Extract the (X, Y) coordinate from the center of the cell holding the provided text.  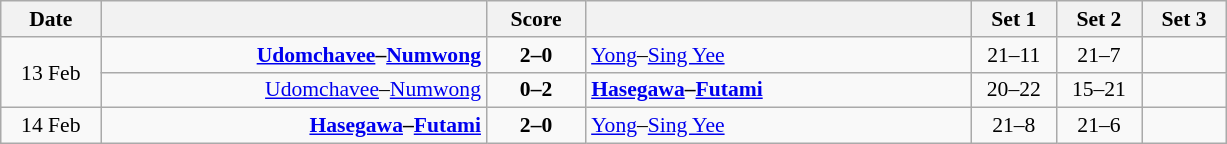
Set 3 (1184, 19)
Set 1 (1014, 19)
21–6 (1098, 126)
15–21 (1098, 90)
0–2 (536, 90)
21–8 (1014, 126)
Date (51, 19)
Score (536, 19)
13 Feb (51, 72)
20–22 (1014, 90)
21–7 (1098, 55)
14 Feb (51, 126)
Set 2 (1098, 19)
21–11 (1014, 55)
